Output the [x, y] coordinate of the center of the cell containing the given text.  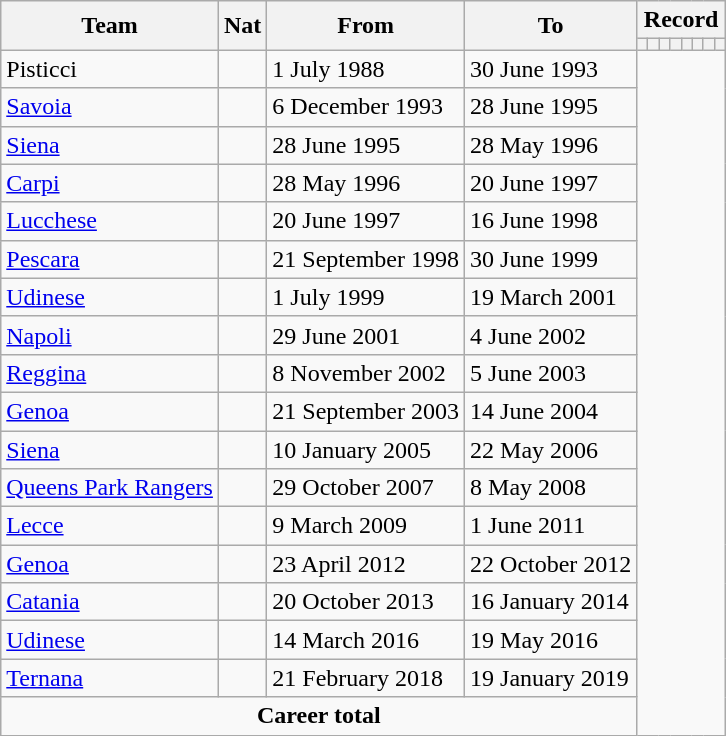
Team [110, 26]
Pisticci [110, 69]
21 February 2018 [366, 678]
29 October 2007 [366, 488]
Lucchese [110, 221]
23 April 2012 [366, 564]
4 June 2002 [551, 335]
Lecce [110, 526]
30 June 1993 [551, 69]
21 September 1998 [366, 259]
Queens Park Rangers [110, 488]
Reggina [110, 373]
10 January 2005 [366, 449]
Career total [319, 716]
16 June 1998 [551, 221]
1 June 2011 [551, 526]
Savoia [110, 107]
Napoli [110, 335]
22 May 2006 [551, 449]
To [551, 26]
Nat [242, 26]
14 March 2016 [366, 640]
19 January 2019 [551, 678]
Carpi [110, 183]
19 March 2001 [551, 297]
1 July 1988 [366, 69]
6 December 1993 [366, 107]
9 March 2009 [366, 526]
1 July 1999 [366, 297]
Record [681, 20]
16 January 2014 [551, 602]
22 October 2012 [551, 564]
5 June 2003 [551, 373]
From [366, 26]
Ternana [110, 678]
20 October 2013 [366, 602]
Pescara [110, 259]
Catania [110, 602]
8 May 2008 [551, 488]
14 June 2004 [551, 411]
29 June 2001 [366, 335]
8 November 2002 [366, 373]
30 June 1999 [551, 259]
21 September 2003 [366, 411]
19 May 2016 [551, 640]
